Search for the cell housing the specified text and yield its [x, y] center coordinate. 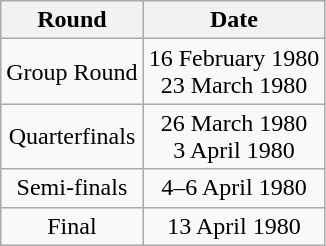
16 February 198023 March 1980 [234, 72]
4–6 April 1980 [234, 188]
Round [72, 20]
Group Round [72, 72]
Semi-finals [72, 188]
Final [72, 226]
13 April 1980 [234, 226]
Quarterfinals [72, 136]
26 March 19803 April 1980 [234, 136]
Date [234, 20]
